Return the [x, y] coordinate for the center point of the cell that contains the specified text.  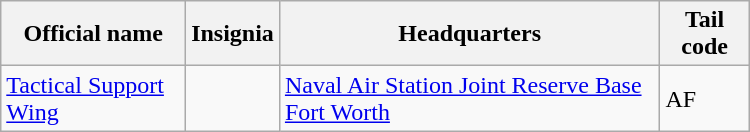
Tail code [704, 34]
Official name [94, 34]
Insignia [233, 34]
Headquarters [470, 34]
AF [704, 98]
Naval Air Station Joint Reserve Base Fort Worth [470, 98]
Tactical Support Wing [94, 98]
